Return (X, Y) of the center of cell containing provided text 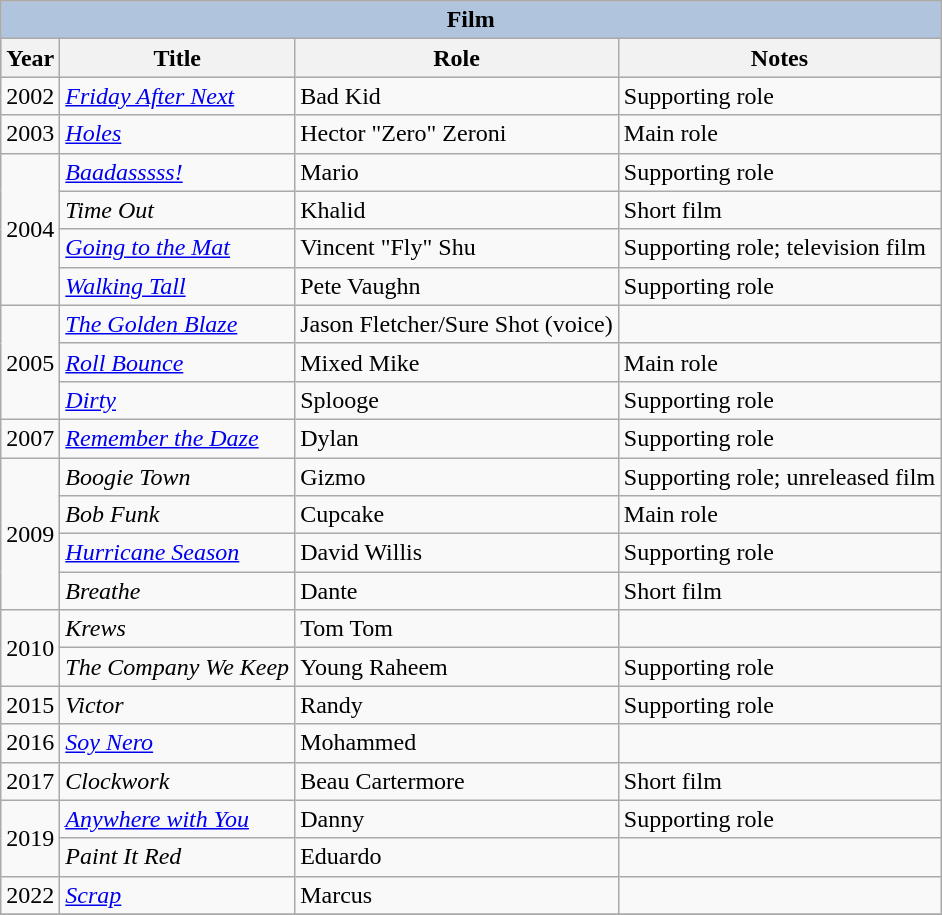
Krews (178, 629)
2004 (30, 229)
Danny (457, 819)
Dante (457, 591)
2002 (30, 96)
Cupcake (457, 515)
Marcus (457, 895)
Title (178, 58)
Hector "Zero" Zeroni (457, 134)
Clockwork (178, 781)
Friday After Next (178, 96)
Randy (457, 705)
2017 (30, 781)
Time Out (178, 210)
Dirty (178, 400)
Notes (779, 58)
Role (457, 58)
Gizmo (457, 477)
Mario (457, 172)
Bad Kid (457, 96)
Roll Bounce (178, 362)
Young Raheem (457, 667)
David Willis (457, 553)
Year (30, 58)
Bob Funk (178, 515)
Eduardo (457, 857)
Beau Cartermore (457, 781)
2019 (30, 838)
Pete Vaughn (457, 286)
The Company We Keep (178, 667)
Splooge (457, 400)
Going to the Mat (178, 248)
Vincent "Fly" Shu (457, 248)
Scrap (178, 895)
Supporting role; television film (779, 248)
Holes (178, 134)
Boogie Town (178, 477)
Soy Nero (178, 743)
Khalid (457, 210)
Supporting role; unreleased film (779, 477)
2010 (30, 648)
Remember the Daze (178, 438)
2016 (30, 743)
2015 (30, 705)
Tom Tom (457, 629)
Mixed Mike (457, 362)
Mohammed (457, 743)
The Golden Blaze (178, 324)
Victor (178, 705)
2003 (30, 134)
Baadasssss! (178, 172)
2005 (30, 362)
Film (471, 20)
Jason Fletcher/Sure Shot (voice) (457, 324)
Breathe (178, 591)
Hurricane Season (178, 553)
Anywhere with You (178, 819)
Dylan (457, 438)
2009 (30, 534)
Paint It Red (178, 857)
2007 (30, 438)
Walking Tall (178, 286)
2022 (30, 895)
